Return the [x, y] coordinate for the center point of the cell that contains the specified text.  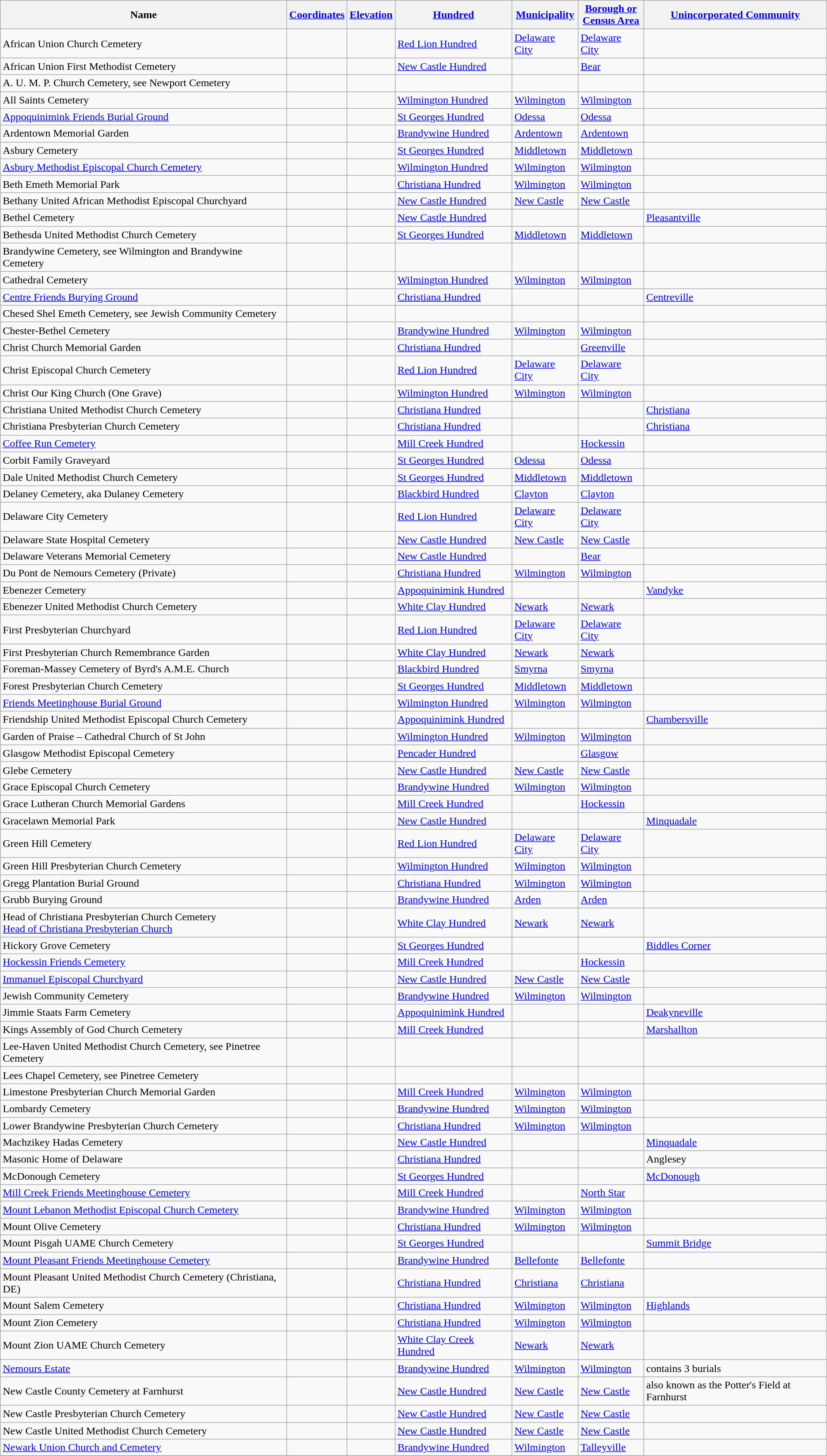
Coffee Run Cemetery [144, 443]
Cathedral Cemetery [144, 280]
Ebenezer Cemetery [144, 590]
North Star [611, 1193]
Foreman-Massey Cemetery of Byrd's A.M.E. Church [144, 669]
Lower Brandywine Presbyterian Church Cemetery [144, 1126]
Christiana Presbyterian Church Cemetery [144, 427]
Limestone Presbyterian Church Memorial Garden [144, 1092]
McDonough [735, 1176]
Centre Friends Burying Ground [144, 297]
Christiana United Methodist Church Cemetery [144, 410]
New Castle United Methodist Church Cemetery [144, 1431]
Hockessin Friends Cemetery [144, 962]
Pencader Hundred [453, 753]
Grace Lutheran Church Memorial Gardens [144, 804]
Head of Christiana Presbyterian Church CemeteryHead of Christiana Presbyterian Church [144, 923]
Delaware City Cemetery [144, 516]
Lombardy Cemetery [144, 1109]
New Castle Presbyterian Church Cemetery [144, 1414]
Marshallton [735, 1029]
Glasgow [611, 753]
First Presbyterian Church Remembrance Garden [144, 652]
Mount Zion Cemetery [144, 1323]
Green Hill Presbyterian Church Cemetery [144, 866]
Newark Union Church and Cemetery [144, 1448]
Immanuel Episcopal Churchyard [144, 979]
Mount Pleasant Friends Meetinghouse Cemetery [144, 1260]
African Union Church Cemetery [144, 43]
Kings Assembly of God Church Cemetery [144, 1029]
Vandyke [735, 590]
Forest Presbyterian Church Cemetery [144, 686]
White Clay Creek Hundred [453, 1345]
Anglesey [735, 1159]
All Saints Cemetery [144, 100]
African Union First Methodist Cemetery [144, 66]
Christ Episcopal Church Cemetery [144, 370]
Gregg Plantation Burial Ground [144, 883]
Jewish Community Cemetery [144, 996]
Mount Zion UAME Church Cemetery [144, 1345]
Beth Emeth Memorial Park [144, 184]
Hundred [453, 15]
Glasgow Methodist Episcopal Cemetery [144, 753]
Green Hill Cemetery [144, 843]
Brandywine Cemetery, see Wilmington and Brandywine Cemetery [144, 257]
Grubb Burying Ground [144, 900]
Lee-Haven United Methodist Church Cemetery, see Pinetree Cemetery [144, 1052]
Garden of Praise – Cathedral Church of St John [144, 736]
Nemours Estate [144, 1368]
Asbury Cemetery [144, 150]
Borough orCensus Area [611, 15]
Highlands [735, 1306]
Christ Church Memorial Garden [144, 347]
Bethel Cemetery [144, 217]
Ardentown Memorial Garden [144, 133]
Mount Salem Cemetery [144, 1306]
contains 3 burials [735, 1368]
Christ Our King Church (One Grave) [144, 393]
Bethesda United Methodist Church Cemetery [144, 235]
Grace Episcopal Church Cemetery [144, 787]
Masonic Home of Delaware [144, 1159]
Gracelawn Memorial Park [144, 821]
Chester-Bethel Cemetery [144, 331]
also known as the Potter's Field at Farnhurst [735, 1391]
Centreville [735, 297]
Lees Chapel Cemetery, see Pinetree Cemetery [144, 1075]
Friends Meetinghouse Burial Ground [144, 703]
New Castle County Cemetery at Farnhurst [144, 1391]
Municipality [545, 15]
Name [144, 15]
Asbury Methodist Episcopal Church Cemetery [144, 167]
Appoquinimink Friends Burial Ground [144, 117]
Ebenezer United Methodist Church Cemetery [144, 607]
Deakyneville [735, 1013]
A. U. M. P. Church Cemetery, see Newport Cemetery [144, 83]
Hickory Grove Cemetery [144, 945]
McDonough Cemetery [144, 1176]
Mill Creek Friends Meetinghouse Cemetery [144, 1193]
Biddles Corner [735, 945]
Talleyville [611, 1448]
Jimmie Staats Farm Cemetery [144, 1013]
Delaware Veterans Memorial Cemetery [144, 556]
Unincorporated Community [735, 15]
Chesed Shel Emeth Cemetery, see Jewish Community Cemetery [144, 314]
Du Pont de Nemours Cemetery (Private) [144, 573]
Summit Bridge [735, 1243]
Pleasantville [735, 217]
Glebe Cemetery [144, 770]
Bethany United African Methodist Episcopal Churchyard [144, 201]
Greenville [611, 347]
Coordinates [317, 15]
Friendship United Methodist Episcopal Church Cemetery [144, 720]
First Presbyterian Churchyard [144, 629]
Machzikey Hadas Cemetery [144, 1143]
Delaware State Hospital Cemetery [144, 540]
Corbit Family Graveyard [144, 460]
Mount Pleasant United Methodist Church Cemetery (Christiana, DE) [144, 1283]
Mount Pisgah UAME Church Cemetery [144, 1243]
Delaney Cemetery, aka Dulaney Cemetery [144, 494]
Dale United Methodist Church Cemetery [144, 477]
Mount Lebanon Methodist Episcopal Church Cemetery [144, 1210]
Chambersville [735, 720]
Mount Olive Cemetery [144, 1227]
Elevation [371, 15]
